Extract the [X, Y] coordinate from the center of the cell holding the provided text.  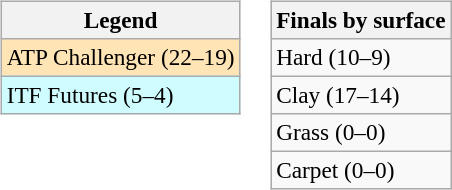
ATP Challenger (22–19) [120, 57]
Legend [120, 20]
Grass (0–0) [361, 133]
Clay (17–14) [361, 95]
ITF Futures (5–4) [120, 95]
Finals by surface [361, 20]
Carpet (0–0) [361, 171]
Hard (10–9) [361, 57]
